Provide the [X, Y] coordinate of the cell's center where the given text is located.  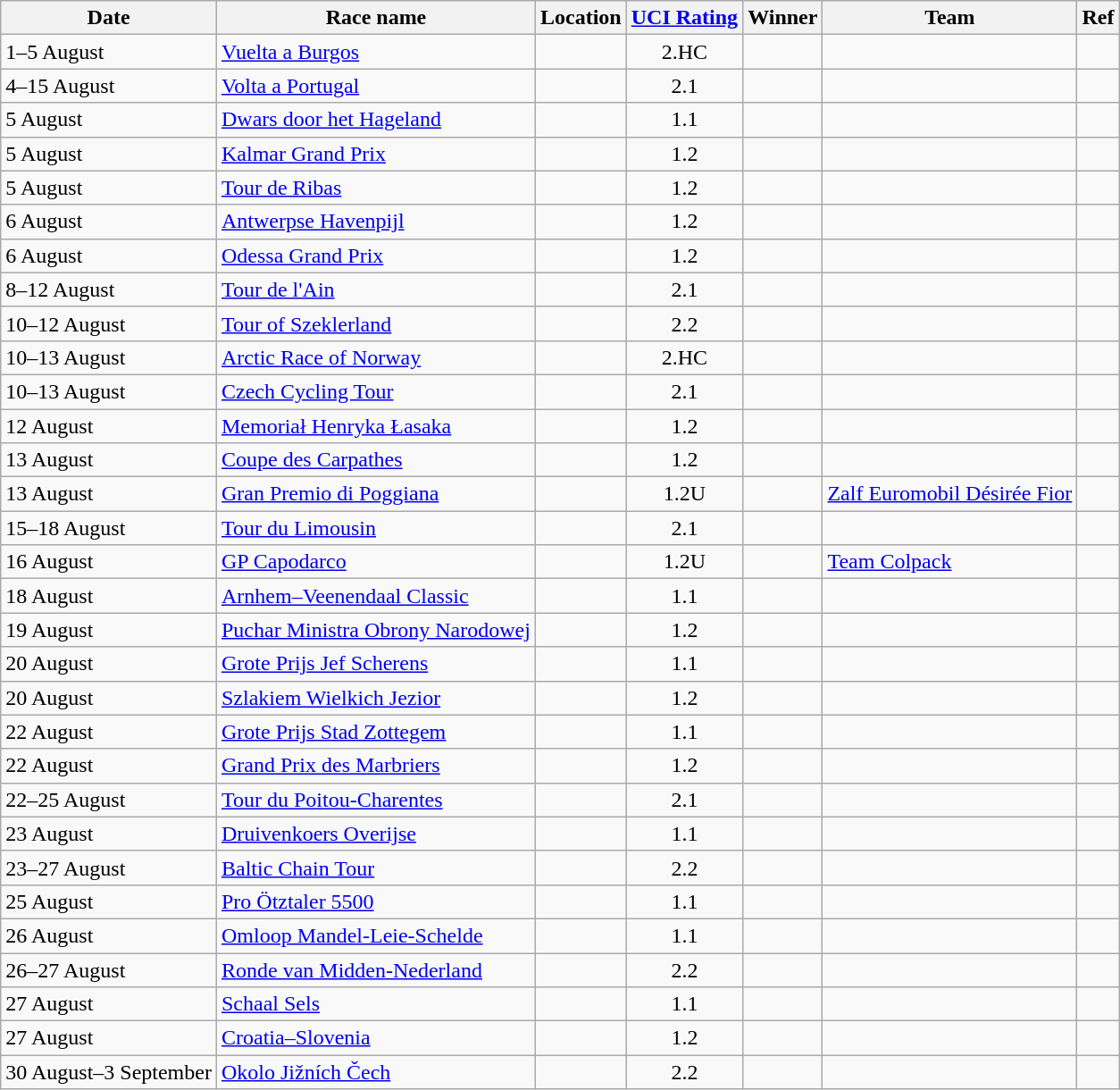
UCI Rating [684, 18]
1–5 August [109, 52]
12 August [109, 426]
Omloop Mandel-Leie-Schelde [375, 935]
23–27 August [109, 868]
25 August [109, 901]
Pro Ötztaler 5500 [375, 901]
Odessa Grand Prix [375, 256]
19 August [109, 630]
Team [950, 18]
Croatia–Slovenia [375, 1038]
8–12 August [109, 289]
Kalmar Grand Prix [375, 154]
10–12 August [109, 323]
Tour of Szeklerland [375, 323]
Coupe des Carpathes [375, 460]
Druivenkoers Overijse [375, 834]
Volta a Portugal [375, 86]
Gran Premio di Poggiana [375, 494]
Zalf Euromobil Désirée Fior [950, 494]
4–15 August [109, 86]
Arctic Race of Norway [375, 357]
Location [581, 18]
Grote Prijs Jef Scherens [375, 664]
Winner [782, 18]
Team Colpack [950, 562]
Ronde van Midden-Nederland [375, 969]
Tour du Poitou-Charentes [375, 800]
Tour du Limousin [375, 528]
26–27 August [109, 969]
Tour de Ribas [375, 188]
Puchar Ministra Obrony Narodowej [375, 630]
Dwars door het Hageland [375, 120]
Memoriał Henryka Łasaka [375, 426]
18 August [109, 596]
16 August [109, 562]
Arnhem–Veenendaal Classic [375, 596]
Baltic Chain Tour [375, 868]
Grand Prix des Marbriers [375, 766]
Czech Cycling Tour [375, 391]
Tour de l'Ain [375, 289]
Vuelta a Burgos [375, 52]
15–18 August [109, 528]
Grote Prijs Stad Zottegem [375, 732]
23 August [109, 834]
Okolo Jižních Čech [375, 1072]
22–25 August [109, 800]
GP Capodarco [375, 562]
26 August [109, 935]
Race name [375, 18]
Date [109, 18]
Antwerpse Havenpijl [375, 222]
Szlakiem Wielkich Jezior [375, 698]
Schaal Sels [375, 1004]
30 August–3 September [109, 1072]
Ref [1099, 18]
